Find where the given text appears and provide that cell's center as [x, y] coordinate. 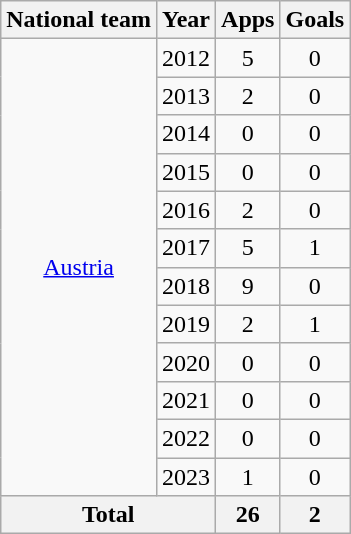
2016 [186, 210]
Total [108, 515]
2022 [186, 438]
Year [186, 20]
2014 [186, 134]
2018 [186, 286]
National team [79, 20]
26 [248, 515]
9 [248, 286]
Goals [315, 20]
2013 [186, 96]
2021 [186, 400]
Austria [79, 268]
2015 [186, 172]
Apps [248, 20]
2019 [186, 324]
2012 [186, 58]
2023 [186, 477]
2017 [186, 248]
2020 [186, 362]
